For the text-containing cell, return its midpoint in [x, y] coordinate format. 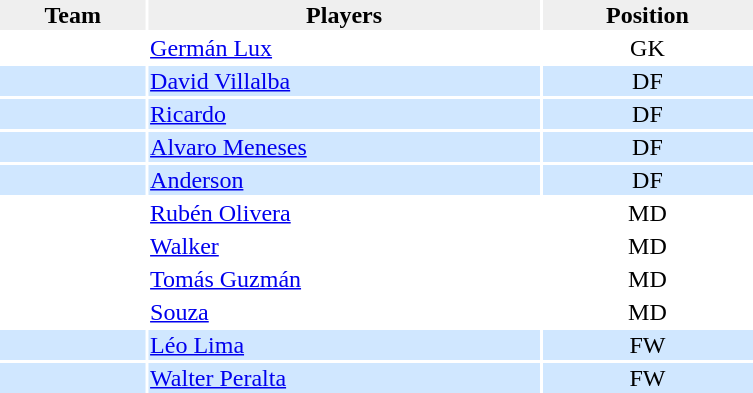
Alvaro Meneses [344, 147]
Walter Peralta [344, 378]
Léo Lima [344, 345]
Rubén Olivera [344, 213]
Ricardo [344, 114]
Germán Lux [344, 48]
Position [648, 15]
David Villalba [344, 81]
Souza [344, 312]
GK [648, 48]
Walker [344, 246]
Anderson [344, 180]
Players [344, 15]
Tomás Guzmán [344, 279]
Team [73, 15]
